Return (X, Y) of the center of cell containing provided text 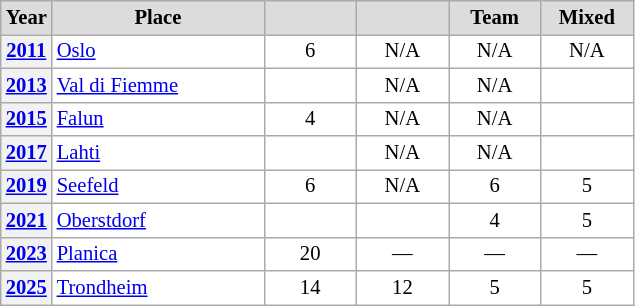
Falun (158, 119)
2015 (26, 119)
12 (402, 287)
2011 (26, 51)
Planica (158, 254)
2013 (26, 85)
Trondheim (158, 287)
20 (310, 254)
Mixed (587, 17)
2021 (26, 220)
Seefeld (158, 186)
Val di Fiemme (158, 85)
Place (158, 17)
14 (310, 287)
Oberstdorf (158, 220)
2019 (26, 186)
Oslo (158, 51)
2017 (26, 153)
2025 (26, 287)
2023 (26, 254)
Year (26, 17)
Lahti (158, 153)
Team (494, 17)
